Extract the (x, y) coordinate from the center of the cell holding the provided text.  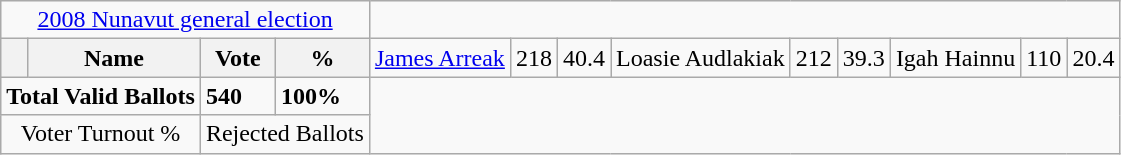
218 (534, 58)
20.4 (1094, 58)
540 (238, 96)
110 (1044, 58)
212 (814, 58)
2008 Nunavut general election (186, 20)
Rejected Ballots (284, 134)
Name (114, 58)
% (322, 58)
Voter Turnout % (101, 134)
40.4 (584, 58)
Igah Hainnu (955, 58)
Vote (238, 58)
Total Valid Ballots (101, 96)
100% (322, 96)
39.3 (864, 58)
James Arreak (440, 58)
Loasie Audlakiak (701, 58)
